Provide the [X, Y] coordinate of the cell's center where the given text is located.  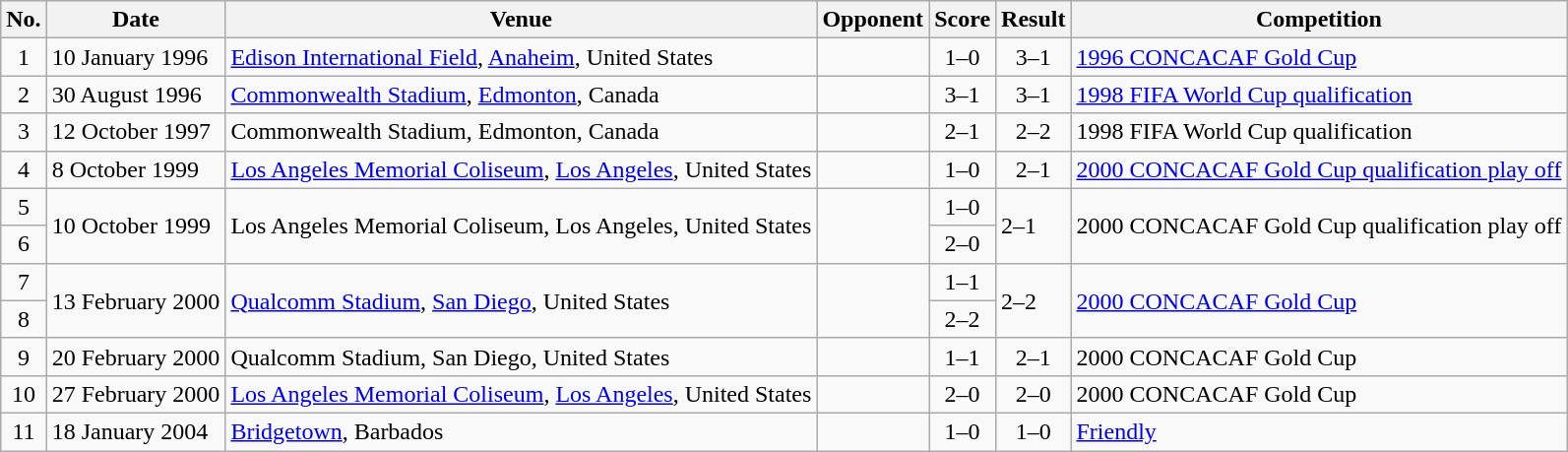
10 January 1996 [136, 57]
Venue [522, 20]
2 [24, 95]
4 [24, 169]
Competition [1319, 20]
Bridgetown, Barbados [522, 431]
9 [24, 356]
Friendly [1319, 431]
3 [24, 132]
1 [24, 57]
20 February 2000 [136, 356]
Opponent [873, 20]
8 [24, 319]
27 February 2000 [136, 394]
13 February 2000 [136, 300]
Edison International Field, Anaheim, United States [522, 57]
5 [24, 207]
10 October 1999 [136, 226]
Result [1034, 20]
6 [24, 244]
8 October 1999 [136, 169]
No. [24, 20]
1996 CONCACAF Gold Cup [1319, 57]
30 August 1996 [136, 95]
10 [24, 394]
7 [24, 282]
18 January 2004 [136, 431]
Score [963, 20]
Date [136, 20]
11 [24, 431]
12 October 1997 [136, 132]
